Determine the [X, Y] coordinate at the center of the cell enclosing the given text.  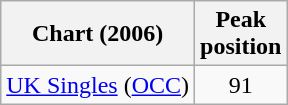
Peakposition [241, 34]
91 [241, 85]
Chart (2006) [98, 34]
UK Singles (OCC) [98, 85]
